Find where the given text appears and provide that cell's center as [x, y] coordinate. 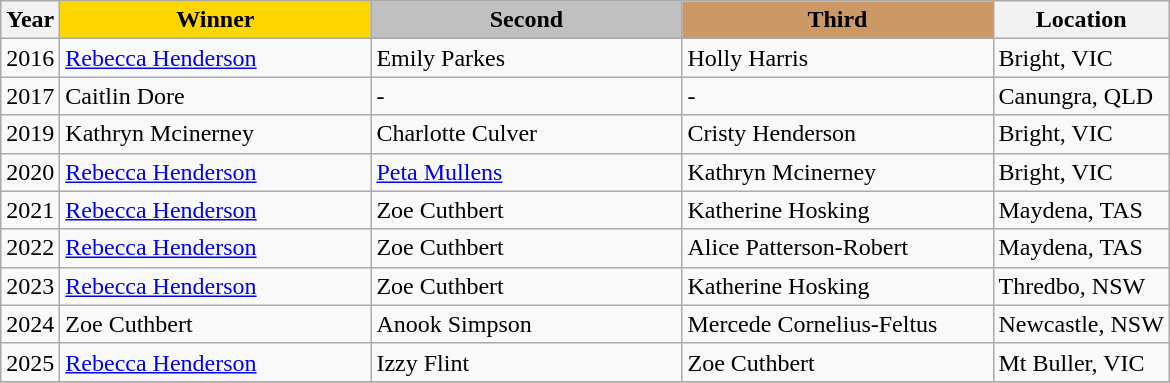
Third [838, 20]
Mt Buller, VIC [1081, 362]
Emily Parkes [526, 58]
Newcastle, NSW [1081, 324]
Charlotte Culver [526, 134]
2019 [30, 134]
Anook Simpson [526, 324]
Winner [216, 20]
Location [1081, 20]
Caitlin Dore [216, 96]
Izzy Flint [526, 362]
2023 [30, 286]
2016 [30, 58]
Second [526, 20]
Mercede Cornelius-Feltus [838, 324]
2021 [30, 210]
2022 [30, 248]
2017 [30, 96]
Year [30, 20]
Peta Mullens [526, 172]
Holly Harris [838, 58]
Thredbo, NSW [1081, 286]
Canungra, QLD [1081, 96]
2025 [30, 362]
2020 [30, 172]
2024 [30, 324]
Cristy Henderson [838, 134]
Alice Patterson-Robert [838, 248]
